Return (x, y) of the center of cell containing provided text 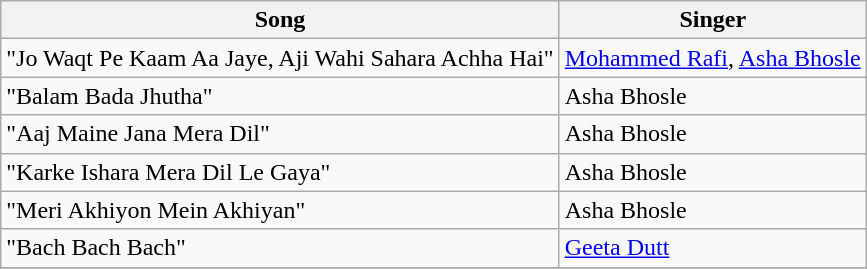
Singer (712, 20)
"Balam Bada Jhutha" (280, 96)
Song (280, 20)
"Meri Akhiyon Mein Akhiyan" (280, 210)
"Karke Ishara Mera Dil Le Gaya" (280, 172)
"Jo Waqt Pe Kaam Aa Jaye, Aji Wahi Sahara Achha Hai" (280, 58)
"Aaj Maine Jana Mera Dil" (280, 134)
Geeta Dutt (712, 248)
"Bach Bach Bach" (280, 248)
Mohammed Rafi, Asha Bhosle (712, 58)
